Find where the given text appears and provide that cell's center as (x, y) coordinate. 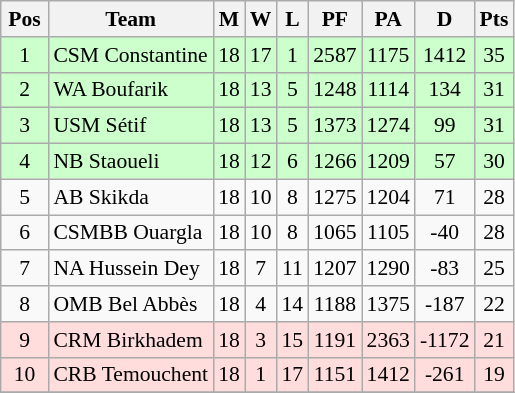
9 (25, 340)
22 (494, 304)
1248 (334, 90)
21 (494, 340)
11 (293, 269)
134 (445, 90)
W (261, 19)
1375 (388, 304)
30 (494, 162)
WA Boufarik (130, 90)
15 (293, 340)
1275 (334, 197)
NA Hussein Dey (130, 269)
1290 (388, 269)
M (229, 19)
57 (445, 162)
2587 (334, 55)
Pts (494, 19)
71 (445, 197)
12 (261, 162)
99 (445, 126)
1065 (334, 233)
-187 (445, 304)
2363 (388, 340)
2 (25, 90)
CRB Temouchent (130, 375)
USM Sétif (130, 126)
1204 (388, 197)
D (445, 19)
AB Skikda (130, 197)
1209 (388, 162)
25 (494, 269)
1151 (334, 375)
1191 (334, 340)
PA (388, 19)
1175 (388, 55)
-83 (445, 269)
CSM Constantine (130, 55)
1114 (388, 90)
OMB Bel Abbès (130, 304)
1207 (334, 269)
Team (130, 19)
Pos (25, 19)
L (293, 19)
CRM Birkhadem (130, 340)
-1172 (445, 340)
1373 (334, 126)
-40 (445, 233)
PF (334, 19)
19 (494, 375)
14 (293, 304)
1266 (334, 162)
1274 (388, 126)
1188 (334, 304)
-261 (445, 375)
1105 (388, 233)
NB Staoueli (130, 162)
35 (494, 55)
CSMBB Ouargla (130, 233)
